Locate the cell with the specified text and output its [x, y] center coordinate. 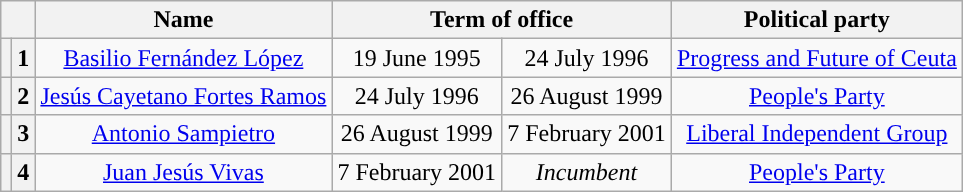
Antonio Sampietro [184, 134]
Progress and Future of Ceuta [816, 58]
Political party [816, 20]
Term of office [502, 20]
4 [24, 172]
Name [184, 20]
Basilio Fernández López [184, 58]
Juan Jesús Vivas [184, 172]
1 [24, 58]
2 [24, 96]
Incumbent [587, 172]
Liberal Independent Group [816, 134]
Jesús Cayetano Fortes Ramos [184, 96]
3 [24, 134]
19 June 1995 [417, 58]
